Pinpoint the cell where the given text exists, returning its [X, Y] midpoint coordinate. 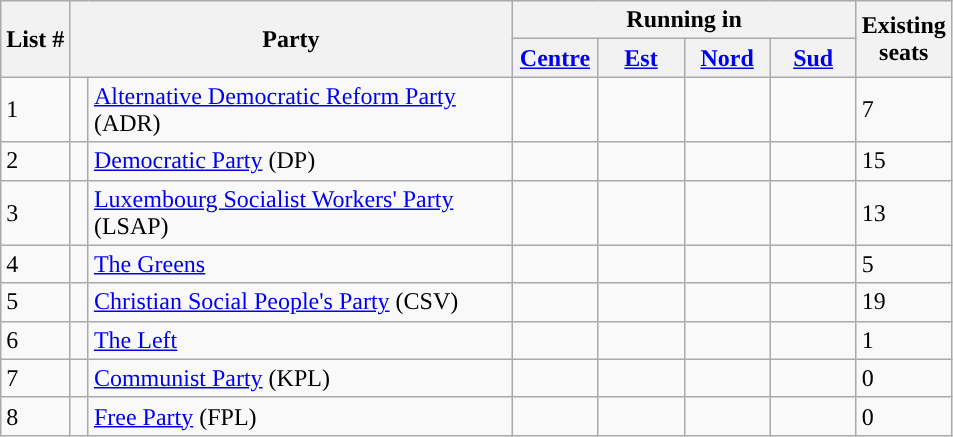
Party [291, 39]
Existing seats [904, 39]
2 [36, 161]
Alternative Democratic Reform Party (ADR) [300, 110]
3 [36, 212]
Running in [684, 20]
Christian Social People's Party (CSV) [300, 302]
6 [36, 340]
The Left [300, 340]
13 [904, 212]
The Greens [300, 264]
Nord [727, 58]
Democratic Party (DP) [300, 161]
19 [904, 302]
Est [641, 58]
Luxembourg Socialist Workers' Party (LSAP) [300, 212]
List # [36, 39]
8 [36, 416]
Communist Party (KPL) [300, 378]
4 [36, 264]
Centre [555, 58]
15 [904, 161]
Sud [813, 58]
Free Party (FPL) [300, 416]
